Locate the cell with the specified text and output its [X, Y] center coordinate. 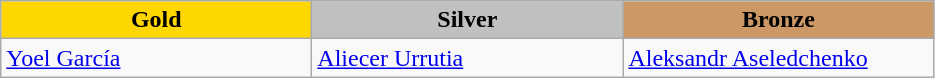
Gold [156, 20]
Yoel García [156, 58]
Aleksandr Aseledchenko [778, 58]
Aliecer Urrutia [468, 58]
Bronze [778, 20]
Silver [468, 20]
